Provide the (x, y) coordinate of the cell's center where the given text is located.  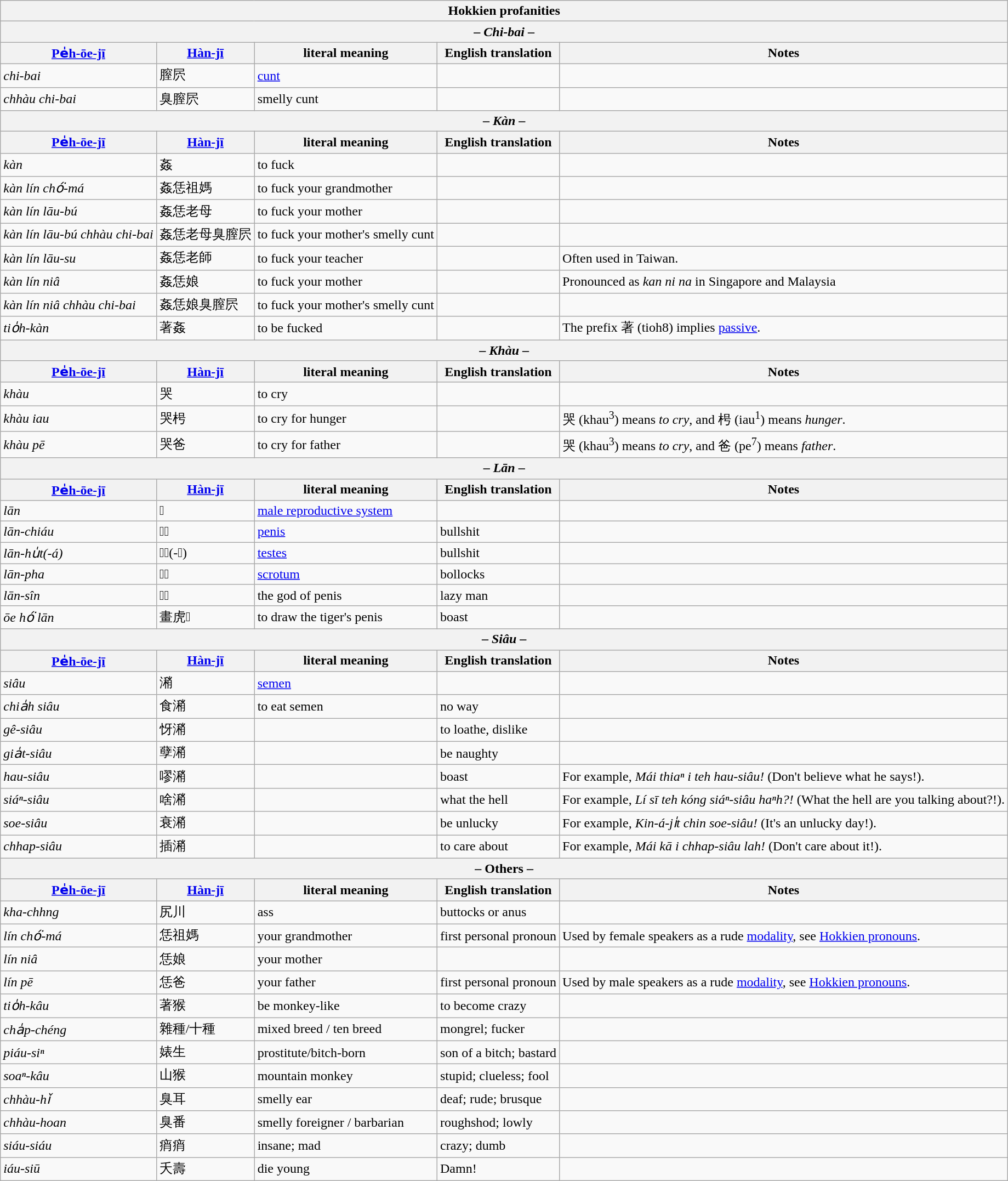
smelly foreigner / barbarian (345, 1123)
Damn! (498, 1169)
姦恁老母臭膣屄 (205, 235)
mongrel; fucker (498, 1030)
penis (345, 532)
畫虎𡳞 (205, 617)
testes (345, 553)
𡳞脬 (205, 574)
膣屄 (205, 76)
哭枵 (205, 419)
lín chó͘-má (78, 935)
iáu-siū (78, 1169)
𡳞神 (205, 595)
khàu (78, 394)
soe-siâu (78, 824)
buttocks or anus (498, 912)
雜種/十種 (205, 1030)
For example, Mái kā i chhap-siâu lah! (Don't care about it!). (784, 847)
lazy man (498, 595)
臭耳 (205, 1099)
Often used in Taiwan. (784, 258)
khàu pē (78, 445)
The prefix 著 (tioh8) implies passive. (784, 328)
恁娘 (205, 959)
your father (345, 983)
姦恁娘 (205, 282)
chhàu-hoan (78, 1123)
to eat semen (345, 706)
chhàu-hǐ (78, 1099)
姦 (205, 164)
婊生 (205, 1053)
lān-pha (78, 574)
Used by female speakers as a rude modality, see Hokkien pronouns. (784, 935)
Hokkien profanities (504, 11)
ass (345, 912)
chhap-siâu (78, 847)
㤉潲 (205, 730)
chi-bai (78, 76)
to cry (345, 394)
食潲 (205, 706)
衰潲 (205, 824)
smelly cunt (345, 99)
哭 (khau3) means to cry, and 枵 (iau1) means hunger. (784, 419)
尻川 (205, 912)
what the hell (498, 799)
lān-sîn (78, 595)
be naughty (498, 753)
die young (345, 1169)
smelly ear (345, 1099)
tio̍h-kâu (78, 1006)
bollocks (498, 574)
潲 (205, 683)
siâu (78, 683)
姦恁娘臭膣屄 (205, 305)
to become crazy (498, 1006)
lān-chiáu (78, 532)
哭 (205, 394)
siáu-siáu (78, 1146)
to draw the tiger's penis (345, 617)
kàn lín niâ chhàu chi-bai (78, 305)
著姦 (205, 328)
hau-siâu (78, 776)
to loathe, dislike (498, 730)
to fuck your teacher (345, 258)
to fuck (345, 164)
siáⁿ-siâu (78, 799)
lān (78, 511)
山猴 (205, 1076)
kàn lín lāu-bú chhàu chi-bai (78, 235)
啥潲 (205, 799)
姦恁老師 (205, 258)
姦恁祖媽 (205, 189)
to care about (498, 847)
For example, Mái thiaⁿ i teh hau-siâu! (Don't believe what he says!). (784, 776)
your mother (345, 959)
your grandmother (345, 935)
prostitute/bitch-born (345, 1053)
khàu iau (78, 419)
soaⁿ-kâu (78, 1076)
the god of penis (345, 595)
著猴 (205, 1006)
piáu-siⁿ (78, 1053)
gê-siâu (78, 730)
to be fucked (345, 328)
son of a bitch; bastard (498, 1053)
Used by male speakers as a rude modality, see Hokkien pronouns. (784, 983)
kàn lín chó͘-má (78, 189)
– Lān – (504, 468)
臭番 (205, 1123)
插潲 (205, 847)
For example, Lí sī teh kóng siáⁿ-siâu haⁿh?! (What the hell are you talking about?!). (784, 799)
chia̍h siâu (78, 706)
𡳞核(-仔) (205, 553)
For example, Kin-á-ji̍t chin soe-siâu! (It's an unlucky day!). (784, 824)
be unlucky (498, 824)
– Khàu – (504, 350)
to cry for father (345, 445)
gia̍t-siâu (78, 753)
kàn lín lāu-su (78, 258)
tio̍h-kàn (78, 328)
roughshod; lowly (498, 1123)
ōe hó͘ lān (78, 617)
kàn lín lāu-bú (78, 212)
Pronounced as kan ni na in Singapore and Malaysia (784, 282)
lín pē (78, 983)
crazy; dumb (498, 1146)
semen (345, 683)
mixed breed / ten breed (345, 1030)
– Kàn – (504, 121)
mountain monkey (345, 1076)
孽潲 (205, 753)
cha̍p-chéng (78, 1030)
to cry for hunger (345, 419)
臭膣屄 (205, 99)
scrotum (345, 574)
夭壽 (205, 1169)
kha-chhng (78, 912)
deaf; rude; brusque (498, 1099)
哭 (khau3) means to cry, and 爸 (pe7) means father. (784, 445)
嘐潲 (205, 776)
lān-hu̍t(-á) (78, 553)
– Siâu – (504, 639)
恁祖媽 (205, 935)
𡳞鳥 (205, 532)
kàn (78, 164)
– Chi-bai – (504, 32)
姦恁老母 (205, 212)
哭爸 (205, 445)
stupid; clueless; fool (498, 1076)
痟痟 (205, 1146)
no way (498, 706)
lín niâ (78, 959)
be monkey-like (345, 1006)
kàn lín niâ (78, 282)
male reproductive system (345, 511)
cunt (345, 76)
insane; mad (345, 1146)
恁爸 (205, 983)
𡳞 (205, 511)
chhàu chi-bai (78, 99)
– Others – (504, 868)
to fuck your grandmother (345, 189)
